From the cell containing the given text, extract its center point as (X, Y) coordinate. 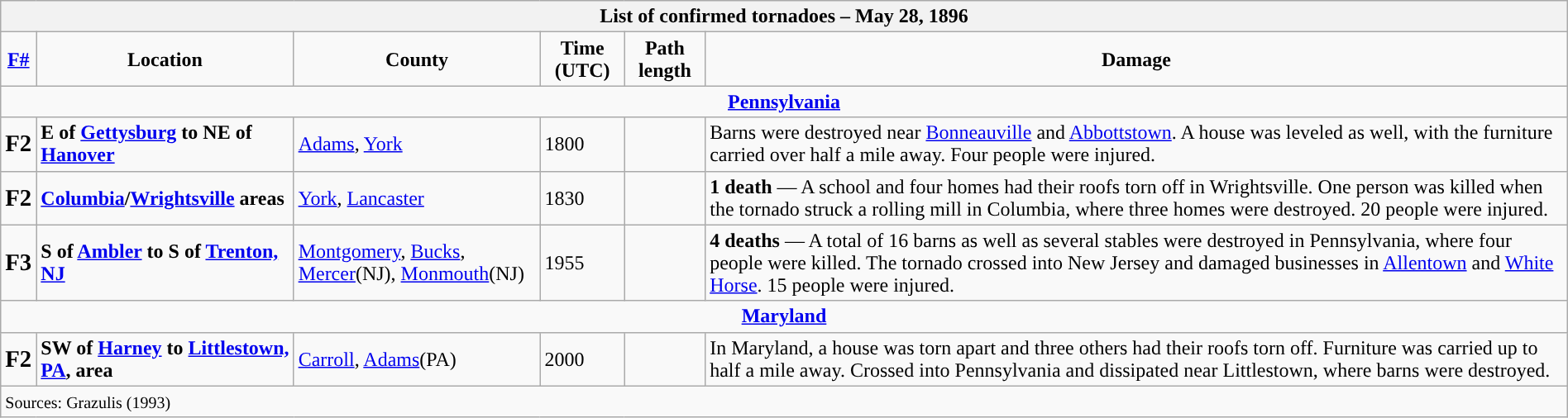
Sources: Grazulis (1993) (784, 401)
2000 (582, 359)
List of confirmed tornadoes – May 28, 1896 (784, 17)
F3 (18, 263)
Location (165, 59)
S of Ambler to S of Trenton, NJ (165, 263)
Adams, York (417, 144)
Carroll, Adams(PA) (417, 359)
1800 (582, 144)
County (417, 59)
SW of Harney to Littlestown, PA, area (165, 359)
Path length (665, 59)
1955 (582, 263)
Time (UTC) (582, 59)
Columbia/Wrightsville areas (165, 198)
Maryland (784, 316)
1830 (582, 198)
E of Gettysburg to NE of Hanover (165, 144)
F# (18, 59)
Montgomery, Bucks, Mercer(NJ), Monmouth(NJ) (417, 263)
York, Lancaster (417, 198)
Damage (1136, 59)
Pennsylvania (784, 102)
